Return the [X, Y] coordinate for the center point of the cell that contains the specified text.  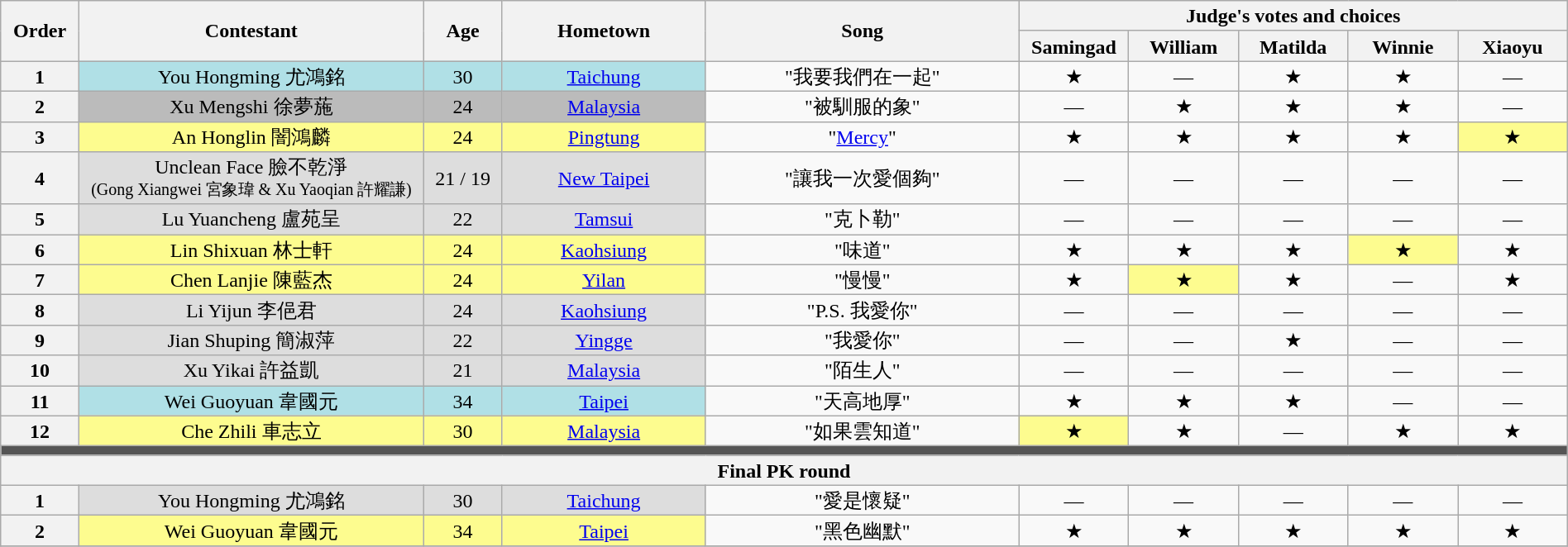
Matilda [1293, 46]
Age [463, 31]
Judge's votes and choices [1293, 17]
"黑色幽默" [862, 530]
Lin Shixuan 林士軒 [251, 250]
New Taipei [604, 178]
Hometown [604, 31]
"我愛你" [862, 340]
10 [40, 370]
3 [40, 137]
Xiaoyu [1513, 46]
Che Zhili 車志立 [251, 431]
Final PK round [784, 471]
6 [40, 250]
7 [40, 279]
William [1184, 46]
Jian Shuping 簡淑萍 [251, 340]
8 [40, 311]
"Mercy" [862, 137]
Song [862, 31]
"如果雲知道" [862, 431]
"被馴服的象" [862, 106]
Order [40, 31]
"讓我一次愛個夠" [862, 178]
Tamsui [604, 220]
Winnie [1403, 46]
Xu Mengshi 徐夢葹 [251, 106]
"慢慢" [862, 279]
Unclean Face 臉不乾淨(Gong Xiangwei 宮象瑋 & Xu Yaoqian 許耀謙) [251, 178]
21 / 19 [463, 178]
Li Yijun 李俋君 [251, 311]
Lu Yuancheng 盧苑呈 [251, 220]
21 [463, 370]
"味道" [862, 250]
An Honglin 闇鴻麟 [251, 137]
Yilan [604, 279]
12 [40, 431]
"愛是懷疑" [862, 501]
Contestant [251, 31]
4 [40, 178]
"天高地厚" [862, 400]
Pingtung [604, 137]
"陌生人" [862, 370]
Xu Yikai 許益凱 [251, 370]
5 [40, 220]
"我要我們在一起" [862, 76]
"克卜勒" [862, 220]
Samingad [1073, 46]
9 [40, 340]
11 [40, 400]
"P.S. 我愛你" [862, 311]
Yingge [604, 340]
Chen Lanjie 陳藍杰 [251, 279]
